Capture the cell that displays the provided text and extract its [X, Y] central coordinate. 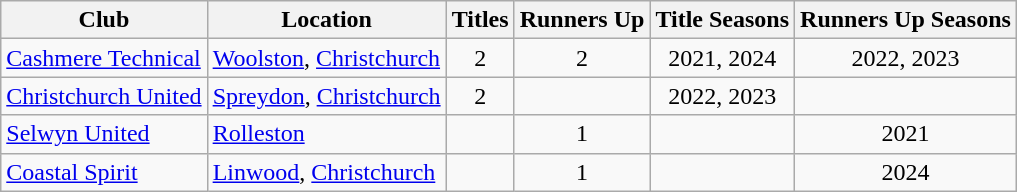
Rolleston [326, 134]
Spreydon, Christchurch [326, 96]
2024 [906, 172]
Coastal Spirit [104, 172]
Runners Up [582, 20]
2021, 2024 [722, 58]
Runners Up Seasons [906, 20]
Christchurch United [104, 96]
Title Seasons [722, 20]
Location [326, 20]
Selwyn United [104, 134]
Cashmere Technical [104, 58]
Woolston, Christchurch [326, 58]
Titles [480, 20]
Club [104, 20]
Linwood, Christchurch [326, 172]
2021 [906, 134]
